Determine the [X, Y] coordinate at the center of the cell enclosing the given text.  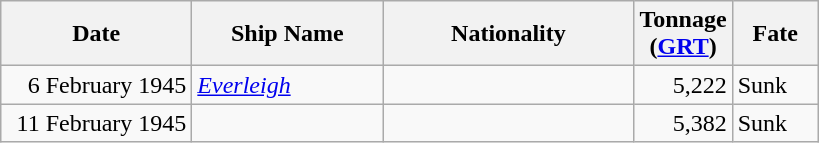
Ship Name [288, 34]
Tonnage (GRT) [683, 34]
Fate [775, 34]
5,222 [683, 85]
5,382 [683, 123]
Date [96, 34]
11 February 1945 [96, 123]
6 February 1945 [96, 85]
Nationality [508, 34]
Everleigh [288, 85]
